Search for the cell housing the specified text and yield its (x, y) center coordinate. 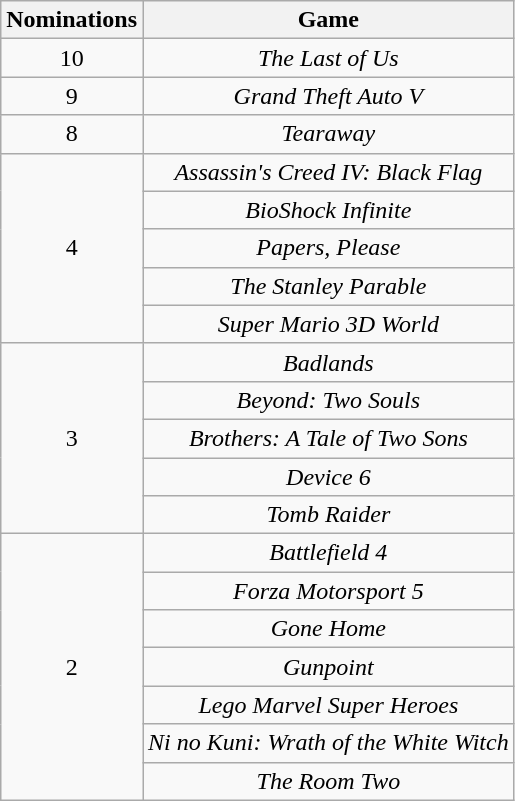
Device 6 (328, 477)
3 (72, 438)
Lego Marvel Super Heroes (328, 705)
Tomb Raider (328, 515)
Game (328, 20)
The Last of Us (328, 58)
Assassin's Creed IV: Black Flag (328, 172)
Ni no Kuni: Wrath of the White Witch (328, 743)
Badlands (328, 362)
8 (72, 134)
BioShock Infinite (328, 210)
The Stanley Parable (328, 286)
9 (72, 96)
Forza Motorsport 5 (328, 591)
4 (72, 248)
Nominations (72, 20)
Gone Home (328, 629)
Papers, Please (328, 248)
The Room Two (328, 781)
Grand Theft Auto V (328, 96)
10 (72, 58)
Tearaway (328, 134)
Battlefield 4 (328, 553)
Super Mario 3D World (328, 324)
Beyond: Two Souls (328, 400)
Brothers: A Tale of Two Sons (328, 438)
Gunpoint (328, 667)
2 (72, 667)
